Return (x, y) of the center of cell containing provided text 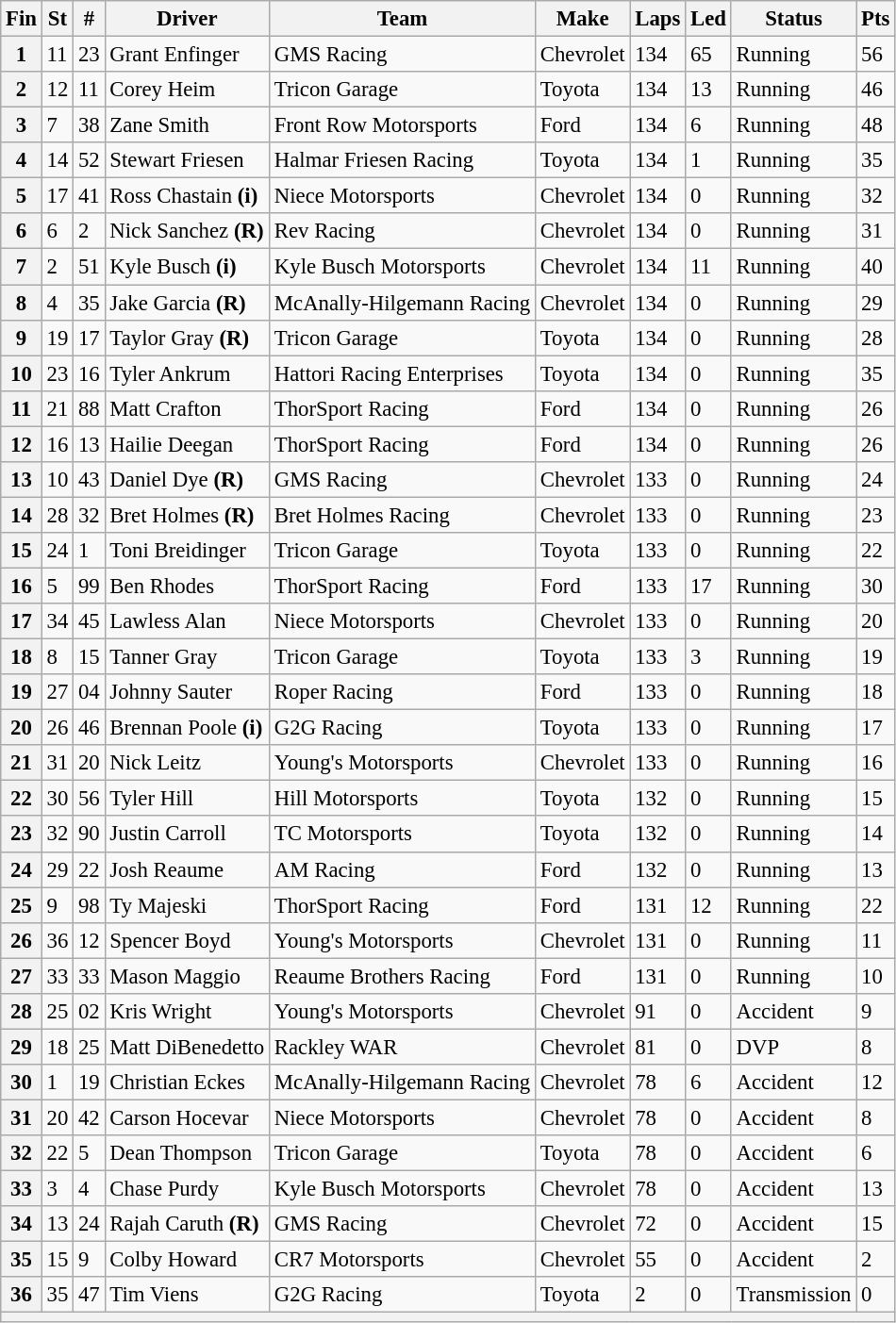
98 (89, 905)
Josh Reaume (187, 869)
Pts (875, 19)
Transmission (794, 1295)
Ty Majeski (187, 905)
55 (658, 1260)
Matt DiBenedetto (187, 1047)
Spencer Boyd (187, 940)
Bret Holmes (R) (187, 515)
65 (709, 55)
TC Motorsports (402, 835)
40 (875, 267)
Team (402, 19)
Matt Crafton (187, 408)
Jake Garcia (R) (187, 303)
42 (89, 1117)
Hattori Racing Enterprises (402, 373)
91 (658, 1012)
Toni Breidinger (187, 551)
38 (89, 125)
Dean Thompson (187, 1153)
Tim Viens (187, 1295)
43 (89, 480)
Make (582, 19)
Fin (22, 19)
Nick Leitz (187, 763)
Tanner Gray (187, 657)
Brennan Poole (i) (187, 728)
Front Row Motorsports (402, 125)
Bret Holmes Racing (402, 515)
Colby Howard (187, 1260)
Tyler Ankrum (187, 373)
Corey Heim (187, 90)
Tyler Hill (187, 799)
Justin Carroll (187, 835)
Kris Wright (187, 1012)
41 (89, 196)
Ben Rhodes (187, 586)
Rev Racing (402, 231)
Kyle Busch (i) (187, 267)
Roper Racing (402, 692)
52 (89, 160)
Lawless Alan (187, 621)
DVP (794, 1047)
45 (89, 621)
Ross Chastain (i) (187, 196)
Hailie Deegan (187, 444)
Nick Sanchez (R) (187, 231)
88 (89, 408)
48 (875, 125)
Stewart Friesen (187, 160)
47 (89, 1295)
Laps (658, 19)
# (89, 19)
AM Racing (402, 869)
51 (89, 267)
02 (89, 1012)
99 (89, 586)
Reaume Brothers Racing (402, 976)
Led (709, 19)
04 (89, 692)
Johnny Sauter (187, 692)
Hill Motorsports (402, 799)
Grant Enfinger (187, 55)
Mason Maggio (187, 976)
81 (658, 1047)
CR7 Motorsports (402, 1260)
Halmar Friesen Racing (402, 160)
Zane Smith (187, 125)
Driver (187, 19)
Rackley WAR (402, 1047)
St (57, 19)
Chase Purdy (187, 1189)
72 (658, 1224)
Taylor Gray (R) (187, 338)
Christian Eckes (187, 1083)
Status (794, 19)
Rajah Caruth (R) (187, 1224)
90 (89, 835)
Daniel Dye (R) (187, 480)
Carson Hocevar (187, 1117)
